Detect which cell encompasses the target text, then output its [X, Y] center coordinate. 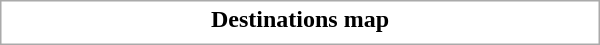
Destinations map [300, 19]
